Scan for the cell matching the given text and deliver its [X, Y] coordinate at center. 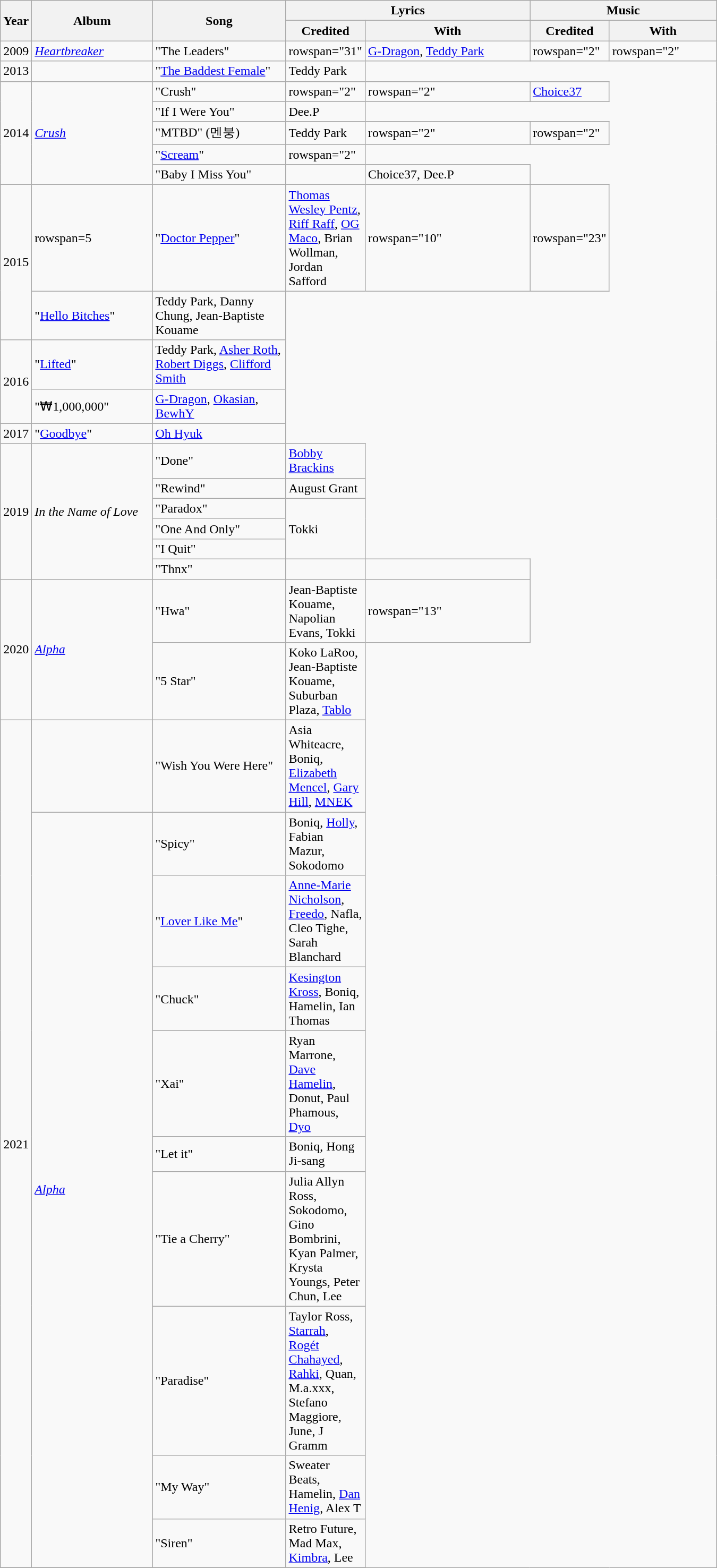
In the Name of Love [92, 511]
"Lifted" [92, 364]
Oh Hyuk [219, 433]
Song [219, 21]
"Scream" [219, 155]
Teddy Park, Danny Chung, Jean-Baptiste Kouame [219, 316]
"The Baddest Female" [219, 71]
"Let it" [219, 1154]
"One And Only" [219, 529]
"Paradox" [219, 508]
2014 [16, 133]
Crush [92, 133]
Thomas Wesley Pentz, Riff Raff, OG Maco, Brian Wollman, Jordan Safford [326, 238]
Choice37, Dee.P [447, 175]
"₩1,000,000" [92, 406]
Boniq, Holly, Fabian Mazur, Sokodomo [326, 843]
rowspan=5 [92, 238]
Lyrics [408, 11]
Julia Allyn Ross, Sokodomo, Gino Bombrini, Kyan Palmer, Krysta Youngs, Peter Chun, Lee [326, 1239]
Asia Whiteacre, Boniq, Elizabeth Mencel, Gary Hill, MNEK [326, 766]
rowspan="31" [326, 51]
Tokki [326, 529]
"Rewind" [219, 488]
"Spicy" [219, 843]
"Chuck" [219, 999]
"Crush" [219, 91]
Taylor Ross, Starrah, Rogét Chahayed, Rahki, Quan, M.a.xxx, Stefano Maggiore, June, J Gramm [326, 1381]
"Wish You Were Here" [219, 766]
Ryan Marrone, Dave Hamelin, Donut, Paul Phamous, Dyo [326, 1084]
Year [16, 21]
Dee.P [326, 112]
Teddy Park, Asher Roth, Robert Diggs, Clifford Smith [219, 364]
"Lover Like Me" [219, 921]
"Hello Bitches" [92, 316]
G-Dragon, Teddy Park [447, 51]
"I Quit" [219, 549]
August Grant [326, 488]
Anne-Marie Nicholson, Freedo, Nafla, Cleo Tighe, Sarah Blanchard [326, 921]
2016 [16, 381]
Music [624, 11]
Bobby Brackins [326, 461]
rowspan="10" [447, 238]
2013 [16, 71]
"Doctor Pepper" [219, 238]
"Hwa" [219, 611]
Kesington Kross, Boniq, Hamelin, Ian Thomas [326, 999]
"Thnx" [219, 569]
"The Leaders" [219, 51]
"Siren" [219, 1543]
"Goodbye" [92, 433]
"My Way" [219, 1487]
rowspan="23" [570, 238]
G-Dragon, Okasian, BewhY [219, 406]
2020 [16, 649]
"If I Were You" [219, 112]
2019 [16, 511]
2009 [16, 51]
Heartbreaker [92, 51]
Retro Future, Mad Max, Kimbra, Lee [326, 1543]
Boniq, Hong Ji-sang [326, 1154]
"Paradise" [219, 1381]
rowspan="13" [447, 611]
"MTBD" (멘붕) [219, 133]
"Tie a Cherry" [219, 1239]
Koko LaRoo, Jean-Baptiste Kouame, Suburban Plaza, Tablo [326, 681]
"Done" [219, 461]
Album [92, 21]
Choice37 [570, 91]
"5 Star" [219, 681]
Sweater Beats, Hamelin, Dan Henig, Alex T [326, 1487]
Jean-Baptiste Kouame, Napolian Evans, Tokki [326, 611]
2021 [16, 1144]
2015 [16, 262]
"Baby I Miss You" [219, 175]
"Xai" [219, 1084]
2017 [16, 433]
